Output the (x, y) coordinate of the center of the cell containing the given text.  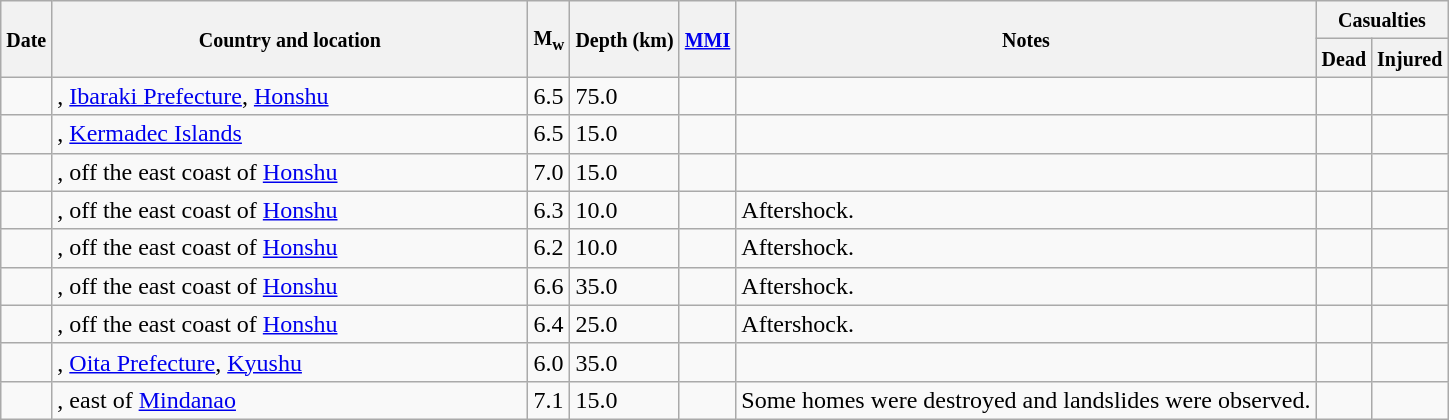
Mw (549, 39)
Date (26, 39)
7.0 (549, 172)
Country and location (290, 39)
Depth (km) (624, 39)
6.2 (549, 248)
6.0 (549, 362)
6.4 (549, 324)
6.6 (549, 286)
Some homes were destroyed and landslides were observed. (1026, 400)
7.1 (549, 400)
Notes (1026, 39)
, Oita Prefecture, Kyushu (290, 362)
75.0 (624, 96)
25.0 (624, 324)
MMI (708, 39)
Dead (1344, 58)
, east of Mindanao (290, 400)
6.3 (549, 210)
Injured (1410, 58)
Casualties (1382, 20)
, Ibaraki Prefecture, Honshu (290, 96)
, Kermadec Islands (290, 134)
